Detect which cell encompasses the target text, then output its [x, y] center coordinate. 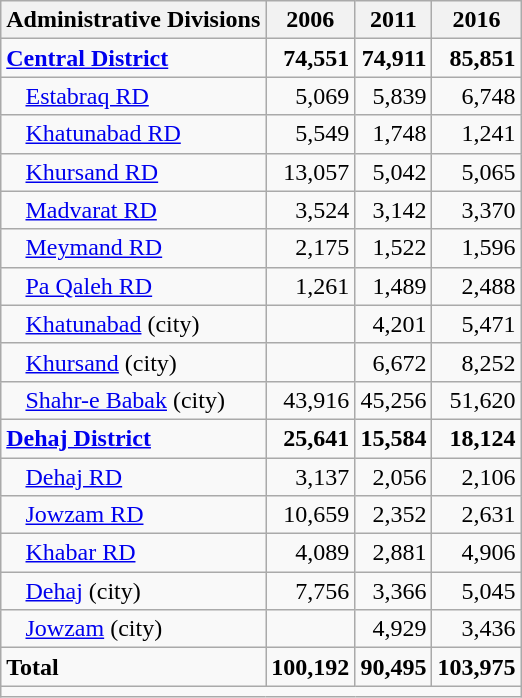
13,057 [310, 172]
18,124 [476, 438]
5,839 [394, 96]
Jowzam RD [134, 515]
4,201 [394, 324]
Khabar RD [134, 553]
8,252 [476, 362]
1,522 [394, 248]
Khatunabad RD [134, 134]
4,089 [310, 553]
5,042 [394, 172]
Khursand (city) [134, 362]
2016 [476, 20]
Dehaj District [134, 438]
1,748 [394, 134]
7,756 [310, 591]
5,549 [310, 134]
5,471 [476, 324]
1,261 [310, 286]
Meymand RD [134, 248]
51,620 [476, 400]
43,916 [310, 400]
3,370 [476, 210]
85,851 [476, 58]
Jowzam (city) [134, 629]
15,584 [394, 438]
Estabraq RD [134, 96]
5,065 [476, 172]
103,975 [476, 667]
6,748 [476, 96]
3,366 [394, 591]
Dehaj (city) [134, 591]
Administrative Divisions [134, 20]
45,256 [394, 400]
2,881 [394, 553]
2,056 [394, 477]
2,631 [476, 515]
5,069 [310, 96]
Khatunabad (city) [134, 324]
2,175 [310, 248]
3,436 [476, 629]
3,137 [310, 477]
Shahr-e Babak (city) [134, 400]
90,495 [394, 667]
Madvarat RD [134, 210]
2011 [394, 20]
1,241 [476, 134]
2006 [310, 20]
6,672 [394, 362]
Pa Qaleh RD [134, 286]
Dehaj RD [134, 477]
2,106 [476, 477]
10,659 [310, 515]
100,192 [310, 667]
3,142 [394, 210]
2,488 [476, 286]
1,596 [476, 248]
74,911 [394, 58]
Total [134, 667]
74,551 [310, 58]
Khursand RD [134, 172]
Central District [134, 58]
2,352 [394, 515]
5,045 [476, 591]
4,906 [476, 553]
1,489 [394, 286]
25,641 [310, 438]
4,929 [394, 629]
3,524 [310, 210]
